Determine the [X, Y] coordinate at the center of the cell enclosing the given text.  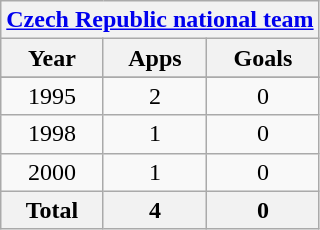
Apps [155, 58]
Year [52, 58]
Czech Republic national team [160, 20]
Total [52, 210]
2 [155, 96]
1998 [52, 134]
2000 [52, 172]
Goals [263, 58]
1995 [52, 96]
4 [155, 210]
